Find where the given text appears and provide that cell's center as (x, y) coordinate. 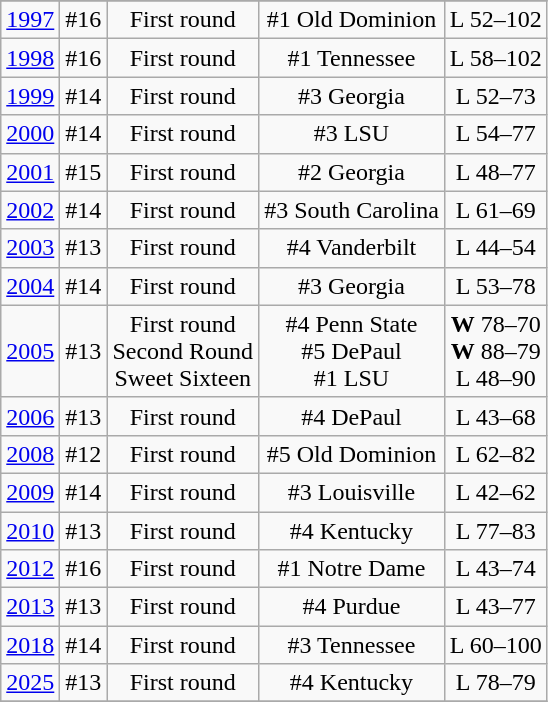
#3 Louisville (352, 492)
L 52–102 (496, 20)
L 53–78 (496, 286)
#1 Old Dominion (352, 20)
2002 (30, 210)
2018 (30, 645)
#2 Georgia (352, 172)
L 62–82 (496, 454)
L 43–68 (496, 416)
1998 (30, 58)
L 61–69 (496, 210)
2001 (30, 172)
1997 (30, 20)
L 58–102 (496, 58)
L 54–77 (496, 134)
1999 (30, 96)
#4 DePaul (352, 416)
First roundSecond RoundSweet Sixteen (183, 351)
2006 (30, 416)
2012 (30, 569)
#15 (84, 172)
L 43–74 (496, 569)
#5 Old Dominion (352, 454)
#3 South Carolina (352, 210)
2008 (30, 454)
L 48–77 (496, 172)
L 44–54 (496, 248)
#1 Notre Dame (352, 569)
2000 (30, 134)
2010 (30, 531)
#4 Purdue (352, 607)
L 60–100 (496, 645)
L 43–77 (496, 607)
2013 (30, 607)
#3 LSU (352, 134)
W 78–70W 88–79L 48–90 (496, 351)
#4 Vanderbilt (352, 248)
#1 Tennessee (352, 58)
#4 Penn State#5 DePaul#1 LSU (352, 351)
2003 (30, 248)
2004 (30, 286)
2009 (30, 492)
#3 Tennessee (352, 645)
L 77–83 (496, 531)
L 42–62 (496, 492)
#12 (84, 454)
2005 (30, 351)
L 52–73 (496, 96)
L 78–79 (496, 683)
2025 (30, 683)
